Return [x, y] of the center of cell containing provided text 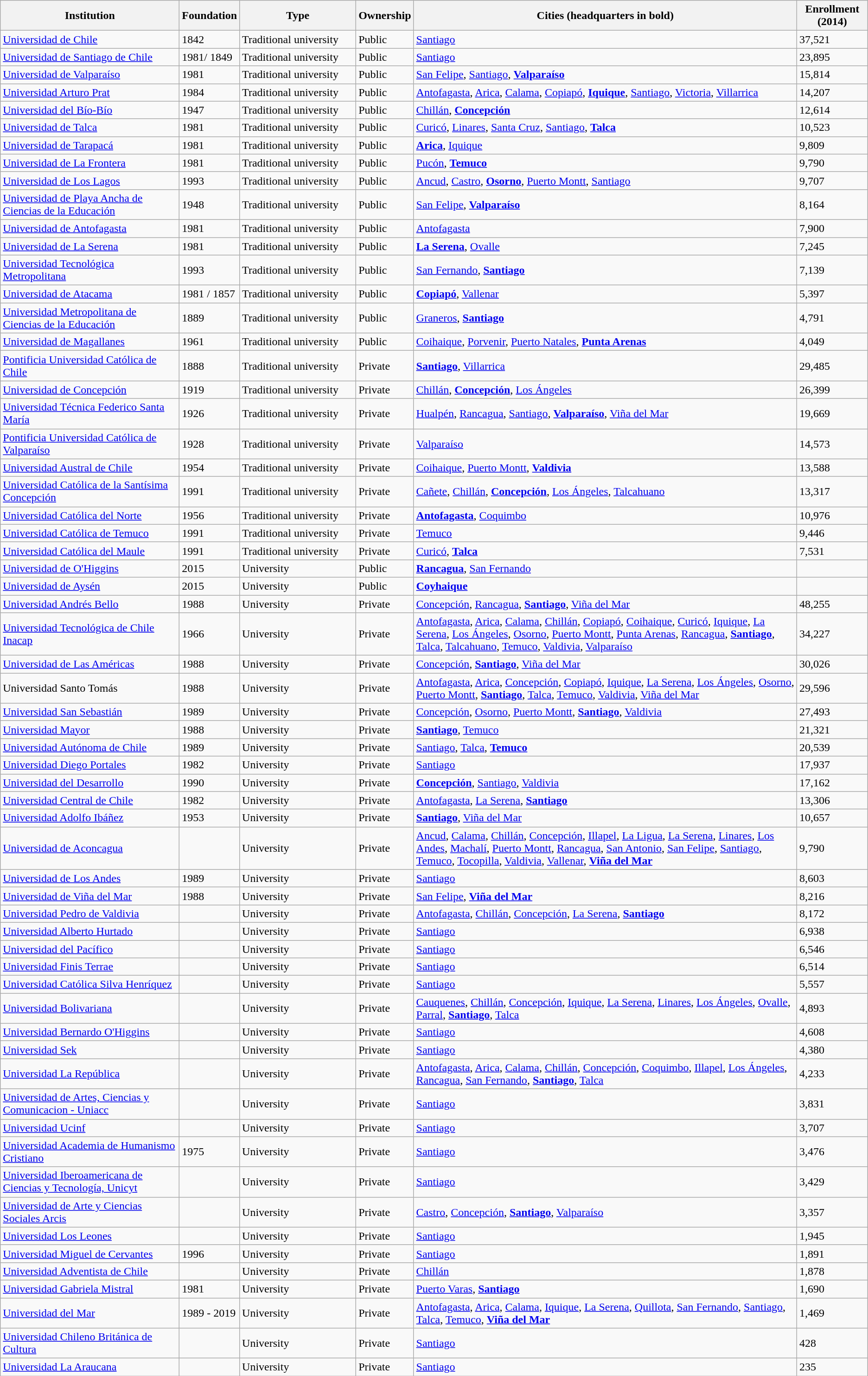
Puerto Varas, Santiago [605, 1289]
Universidad Técnica Federico Santa María [90, 414]
17,162 [832, 783]
4,380 [832, 1050]
Universidad Mayor [90, 730]
Curicó, Talca [605, 551]
7,245 [832, 246]
23,895 [832, 57]
1989 - 2019 [210, 1313]
3,831 [832, 1104]
26,399 [832, 390]
Type [298, 16]
Universidad Adolfo Ibáñez [90, 818]
Santiago, Villarrica [605, 366]
Santiago, Talca, Temuco [605, 747]
27,493 [832, 712]
10,657 [832, 818]
5,397 [832, 294]
Universidad Alberto Hurtado [90, 931]
Universidad Ucinf [90, 1128]
Chillán, Concepción, Los Ángeles [605, 390]
Universidad Adventista de Chile [90, 1271]
Universidad de Aysén [90, 586]
1953 [210, 818]
Universidad Bernardo O'Higgins [90, 1032]
12,614 [832, 110]
1956 [210, 515]
Universidad de La Frontera [90, 163]
Universidad Tecnológica Metropolitana [90, 270]
Universidad Andrés Bello [90, 604]
21,321 [832, 730]
34,227 [832, 634]
Concepción, Santiago, Viña del Mar [605, 664]
48,255 [832, 604]
Universidad Metropolitana de Ciencias de la Educación [90, 318]
Universidad Academia de Humanismo Cristiano [90, 1151]
1,878 [832, 1271]
1981/ 1849 [210, 57]
Antofagasta, Coquimbo [605, 515]
Universidad Iberoamericana de Ciencias y Tecnología, Unicyt [90, 1182]
Universidad del Mar [90, 1313]
Castro, Concepción, Santiago, Valparaíso [605, 1212]
7,139 [832, 270]
Coihaique, Puerto Montt, Valdivia [605, 468]
Universidad de Concepción [90, 390]
San Felipe, Santiago, Valparaíso [605, 75]
1961 [210, 342]
Universidad de Los Andes [90, 878]
6,938 [832, 931]
29,596 [832, 688]
Antofagasta [605, 228]
15,814 [832, 75]
Universidad Central de Chile [90, 800]
1919 [210, 390]
La Serena, Ovalle [605, 246]
3,429 [832, 1182]
Universidad de Talca [90, 128]
4,233 [832, 1074]
Universidad de Artes, Ciencias y Comunicacion - Uniacc [90, 1104]
Cañete, Chillán, Concepción, Los Ángeles, Talcahuano [605, 492]
Temuco [605, 533]
19,669 [832, 414]
Universidad Pedro de Valdivia [90, 913]
Pontificia Universidad Católica de Valparaíso [90, 444]
Cauquenes, Chillán, Concepción, Iquique, La Serena, Linares, Los Ángeles, Ovalle, Parral, Santiago, Talca [605, 1009]
13,306 [832, 800]
Santiago, Temuco [605, 730]
Universidad de Aconcagua [90, 848]
1842 [210, 39]
Universidad de O'Higgins [90, 568]
9,446 [832, 533]
Antofagasta, Arica, Calama, Copiapó, Iquique, Santiago, Victoria, Villarrica [605, 92]
4,893 [832, 1009]
Universidad Católica de la Santísima Concepción [90, 492]
1,469 [832, 1313]
7,531 [832, 551]
9,809 [832, 145]
Ownership [385, 16]
4,608 [832, 1032]
Universidad de Las Américas [90, 664]
Enrollment (2014) [832, 16]
Rancagua, San Fernando [605, 568]
Universidad Gabriela Mistral [90, 1289]
14,573 [832, 444]
1948 [210, 204]
428 [832, 1344]
San Felipe, Viña del Mar [605, 896]
Universidad del Bío-Bío [90, 110]
6,514 [832, 967]
3,707 [832, 1128]
Copiapó, Vallenar [605, 294]
Universidad Austral de Chile [90, 468]
Universidad de Playa Ancha de Ciencias de la Educación [90, 204]
Universidad de Viña del Mar [90, 896]
1966 [210, 634]
Foundation [210, 16]
1,945 [832, 1236]
Concepción, Santiago, Valdivia [605, 783]
Universidad Católica Silva Henríquez [90, 984]
Universidad Tecnológica de Chile Inacap [90, 634]
8,164 [832, 204]
Universidad de Tarapacá [90, 145]
37,521 [832, 39]
1954 [210, 468]
8,603 [832, 878]
9,707 [832, 180]
17,937 [832, 765]
3,357 [832, 1212]
Universidad Los Leones [90, 1236]
Concepción, Osorno, Puerto Montt, Santiago, Valdivia [605, 712]
8,172 [832, 913]
Curicó, Linares, Santa Cruz, Santiago, Talca [605, 128]
29,485 [832, 366]
Universidad de Valparaíso [90, 75]
Pontificia Universidad Católica de Chile [90, 366]
Hualpén, Rancagua, Santiago, Valparaíso, Viña del Mar [605, 414]
Universidad La Araucana [90, 1367]
Universidad Chileno Británica de Cultura [90, 1344]
Universidad Santo Tomás [90, 688]
Valparaíso [605, 444]
Chillán, Concepción [605, 110]
Santiago, Viña del Mar [605, 818]
1990 [210, 783]
235 [832, 1367]
Universidad Católica del Maule [90, 551]
Universidad de Magallanes [90, 342]
Universidad Católica del Norte [90, 515]
20,539 [832, 747]
13,588 [832, 468]
Universidad Sek [90, 1050]
Ancud, Castro, Osorno, Puerto Montt, Santiago [605, 180]
Pucón, Temuco [605, 163]
Universidad Finis Terrae [90, 967]
1996 [210, 1254]
6,546 [832, 949]
Antofagasta, Arica, Concepción, Copiapó, Iquique, La Serena, Los Ángeles, Osorno, Puerto Montt, Santiago, Talca, Temuco, Valdivia, Viña del Mar [605, 688]
Cities (headquarters in bold) [605, 16]
3,476 [832, 1151]
1984 [210, 92]
Antofagasta, Chillán, Concepción, La Serena, Santiago [605, 913]
1947 [210, 110]
13,317 [832, 492]
Coihaique, Porvenir, Puerto Natales, Punta Arenas [605, 342]
1,891 [832, 1254]
Institution [90, 16]
Universidad de Arte y Ciencias Sociales Arcis [90, 1212]
1889 [210, 318]
Universidad Autónoma de Chile [90, 747]
1,690 [832, 1289]
Universidad La República [90, 1074]
10,523 [832, 128]
10,976 [832, 515]
Universidad de Santiago de Chile [90, 57]
1928 [210, 444]
8,216 [832, 896]
1926 [210, 414]
Universidad Diego Portales [90, 765]
Antofagasta, La Serena, Santiago [605, 800]
San Fernando, Santiago [605, 270]
Universidad de Atacama [90, 294]
Universidad de La Serena [90, 246]
1981 / 1857 [210, 294]
Universidad San Sebastián [90, 712]
Universidad de Los Lagos [90, 180]
Universidad de Chile [90, 39]
Universidad Bolivariana [90, 1009]
Universidad del Desarrollo [90, 783]
Graneros, Santiago [605, 318]
Universidad Miguel de Cervantes [90, 1254]
Universidad Arturo Prat [90, 92]
4,791 [832, 318]
San Felipe, Valparaíso [605, 204]
Coyhaique [605, 586]
4,049 [832, 342]
1975 [210, 1151]
Concepción, Rancagua, Santiago, Viña del Mar [605, 604]
1888 [210, 366]
Universidad Católica de Temuco [90, 533]
30,026 [832, 664]
7,900 [832, 228]
Chillán [605, 1271]
Universidad de Antofagasta [90, 228]
Antofagasta, Arica, Calama, Chillán, Concepción, Coquimbo, Illapel, Los Ángeles, Rancagua, San Fernando, Santiago, Talca [605, 1074]
Arica, Iquique [605, 145]
14,207 [832, 92]
5,557 [832, 984]
Antofagasta, Arica, Calama, Iquique, La Serena, Quillota, San Fernando, Santiago, Talca, Temuco, Viña del Mar [605, 1313]
Universidad del Pacífico [90, 949]
